Pinpoint the cell where the given text exists, returning its (X, Y) midpoint coordinate. 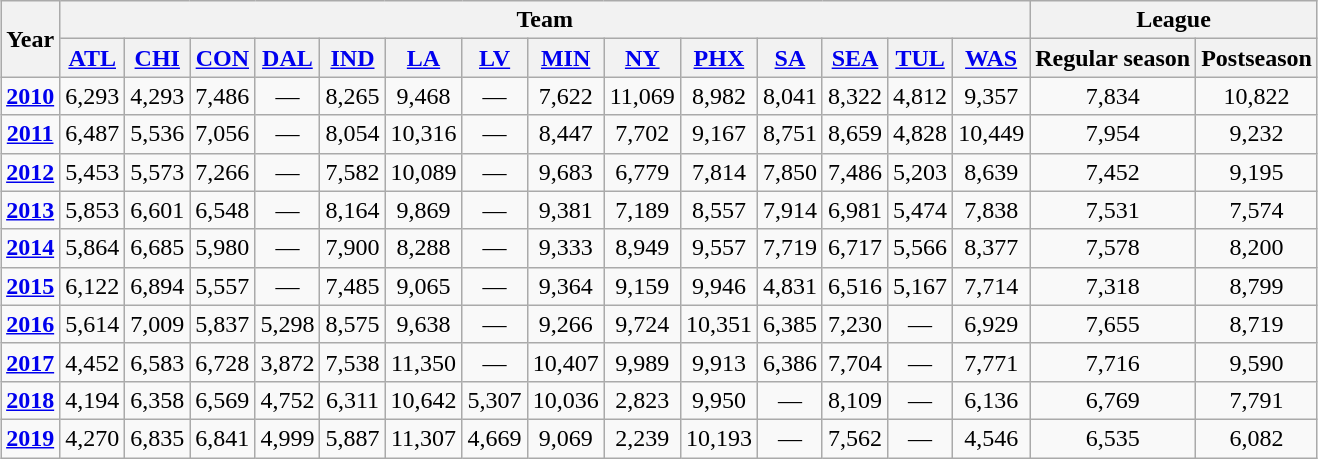
5,298 (288, 324)
7,814 (718, 172)
9,065 (424, 286)
6,569 (222, 400)
10,642 (424, 400)
10,449 (992, 134)
9,638 (424, 324)
7,189 (642, 210)
4,669 (494, 438)
7,452 (1113, 172)
5,307 (494, 400)
7,574 (1257, 210)
4,752 (288, 400)
6,894 (158, 286)
7,704 (854, 362)
9,590 (1257, 362)
8,719 (1257, 324)
2,239 (642, 438)
5,887 (352, 438)
7,914 (790, 210)
7,702 (642, 134)
8,322 (854, 96)
CON (222, 58)
5,980 (222, 248)
9,357 (992, 96)
5,864 (92, 248)
Postseason (1257, 58)
8,639 (992, 172)
2014 (30, 248)
10,193 (718, 438)
9,069 (566, 438)
2018 (30, 400)
9,167 (718, 134)
8,041 (790, 96)
5,474 (920, 210)
8,200 (1257, 248)
ATL (92, 58)
7,900 (352, 248)
WAS (992, 58)
9,869 (424, 210)
7,578 (1113, 248)
10,316 (424, 134)
9,946 (718, 286)
6,535 (1113, 438)
TUL (920, 58)
2011 (30, 134)
9,333 (566, 248)
7,266 (222, 172)
6,835 (158, 438)
7,230 (854, 324)
7,531 (1113, 210)
7,009 (158, 324)
LA (424, 58)
7,771 (992, 362)
9,913 (718, 362)
4,812 (920, 96)
8,109 (854, 400)
CHI (158, 58)
2016 (30, 324)
5,853 (92, 210)
6,981 (854, 210)
8,054 (352, 134)
4,999 (288, 438)
League (1174, 20)
Regular season (1113, 58)
5,573 (158, 172)
9,557 (718, 248)
9,950 (718, 400)
MIN (566, 58)
2015 (30, 286)
7,056 (222, 134)
10,351 (718, 324)
8,751 (790, 134)
9,159 (642, 286)
6,769 (1113, 400)
8,659 (854, 134)
6,293 (92, 96)
6,516 (854, 286)
8,982 (718, 96)
9,232 (1257, 134)
8,557 (718, 210)
6,136 (992, 400)
2012 (30, 172)
2010 (30, 96)
2017 (30, 362)
6,385 (790, 324)
7,318 (1113, 286)
NY (642, 58)
SEA (854, 58)
6,487 (92, 134)
7,582 (352, 172)
6,386 (790, 362)
9,381 (566, 210)
2013 (30, 210)
4,831 (790, 286)
4,452 (92, 362)
7,538 (352, 362)
4,546 (992, 438)
8,377 (992, 248)
7,719 (790, 248)
DAL (288, 58)
PHX (718, 58)
6,548 (222, 210)
9,468 (424, 96)
6,929 (992, 324)
6,717 (854, 248)
7,622 (566, 96)
7,791 (1257, 400)
8,799 (1257, 286)
IND (352, 58)
7,562 (854, 438)
SA (790, 58)
8,949 (642, 248)
5,167 (920, 286)
10,407 (566, 362)
6,311 (352, 400)
7,838 (992, 210)
6,779 (642, 172)
8,164 (352, 210)
LV (494, 58)
Year (30, 39)
Team (545, 20)
6,728 (222, 362)
9,195 (1257, 172)
5,614 (92, 324)
7,716 (1113, 362)
2,823 (642, 400)
6,841 (222, 438)
5,837 (222, 324)
9,724 (642, 324)
7,834 (1113, 96)
4,194 (92, 400)
10,089 (424, 172)
11,350 (424, 362)
6,122 (92, 286)
5,557 (222, 286)
7,954 (1113, 134)
8,265 (352, 96)
4,828 (920, 134)
5,203 (920, 172)
8,575 (352, 324)
8,288 (424, 248)
7,485 (352, 286)
9,683 (566, 172)
3,872 (288, 362)
7,714 (992, 286)
5,566 (920, 248)
4,293 (158, 96)
6,358 (158, 400)
5,536 (158, 134)
7,655 (1113, 324)
11,307 (424, 438)
4,270 (92, 438)
2019 (30, 438)
6,601 (158, 210)
9,266 (566, 324)
6,082 (1257, 438)
6,685 (158, 248)
6,583 (158, 362)
9,364 (566, 286)
8,447 (566, 134)
9,989 (642, 362)
11,069 (642, 96)
7,850 (790, 172)
10,036 (566, 400)
5,453 (92, 172)
10,822 (1257, 96)
